Pinpoint the cell where the given text exists, returning its (X, Y) midpoint coordinate. 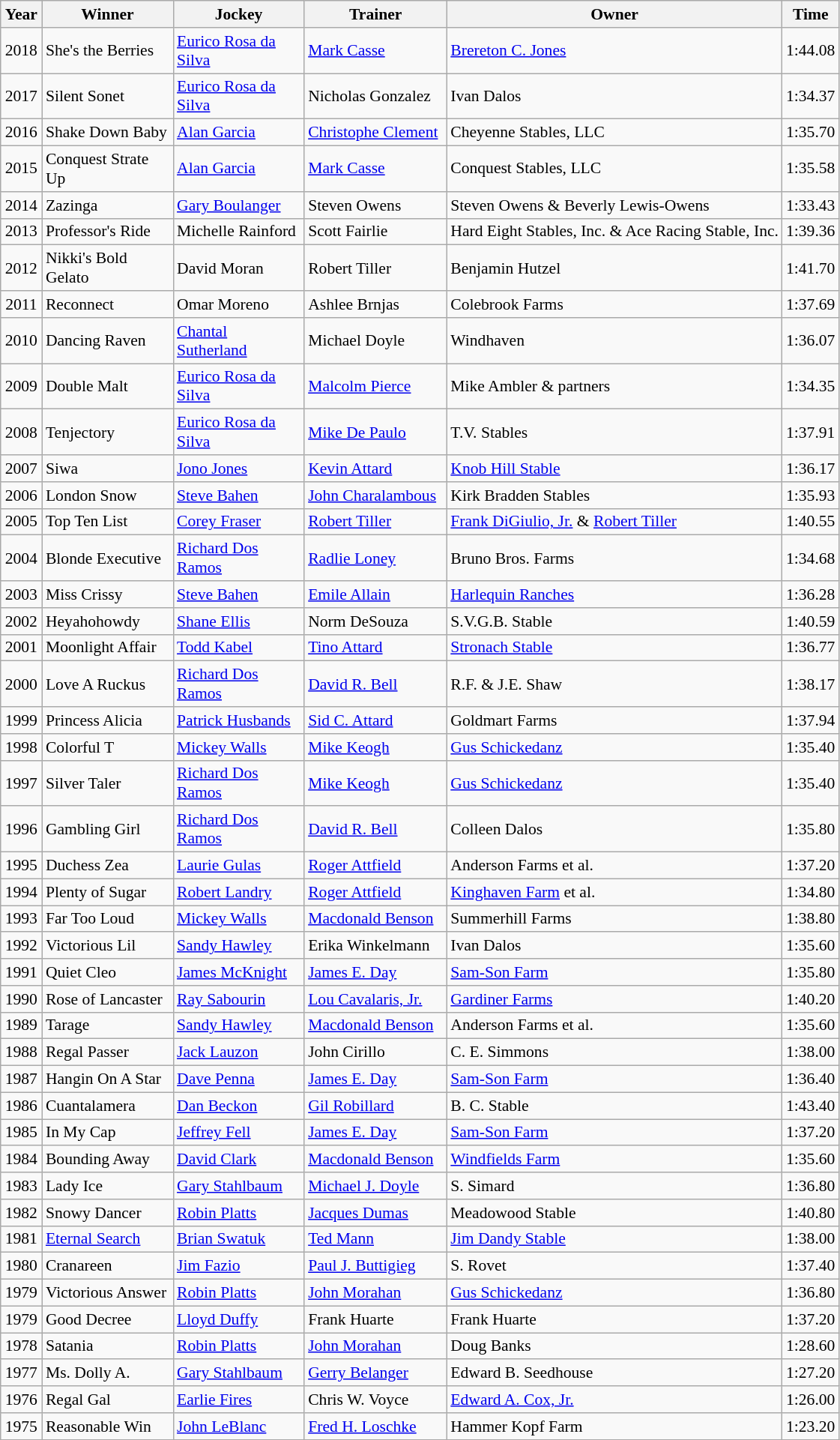
Jacques Dumas (375, 1213)
Lady Ice (108, 1186)
Rose of Lancaster (108, 999)
1990 (21, 999)
Doug Banks (614, 1346)
Reconnect (108, 304)
Radlie Loney (375, 558)
Colebrook Farms (614, 304)
1:34.80 (811, 892)
2013 (21, 232)
1994 (21, 892)
1992 (21, 946)
Ray Sabourin (238, 999)
Year (21, 14)
Earlie Fires (238, 1400)
Colorful T (108, 747)
Harlequin Ranches (614, 594)
Eternal Search (108, 1239)
Time (811, 14)
1978 (21, 1346)
1:35.58 (811, 169)
David Moran (238, 268)
2012 (21, 268)
Quiet Cleo (108, 972)
Chris W. Voyce (375, 1400)
2016 (21, 133)
Windfields Farm (614, 1160)
Emile Allain (375, 594)
1:34.37 (811, 96)
1:39.36 (811, 232)
Edward A. Cox, Jr. (614, 1400)
Zazinga (108, 205)
Jim Fazio (238, 1266)
1:36.77 (811, 648)
1981 (21, 1239)
1:36.07 (811, 340)
Blonde Executive (108, 558)
Love A Ruckus (108, 684)
John Cirillo (375, 1052)
2007 (21, 469)
Nikki's Bold Gelato (108, 268)
Laurie Gulas (238, 866)
S. Rovet (614, 1266)
Robert Landry (238, 892)
James McKnight (238, 972)
In My Cap (108, 1133)
1980 (21, 1266)
1:37.91 (811, 432)
1985 (21, 1133)
1:38.80 (811, 919)
Double Malt (108, 387)
Kevin Attard (375, 469)
1:40.55 (811, 522)
Lloyd Duffy (238, 1319)
1987 (21, 1079)
1:27.20 (811, 1373)
Conquest Stables, LLC (614, 169)
David Clark (238, 1160)
2009 (21, 387)
Michael J. Doyle (375, 1186)
2006 (21, 495)
Windhaven (614, 340)
Steven Owens (375, 205)
Heyahohowdy (108, 621)
Duchess Zea (108, 866)
1:40.20 (811, 999)
1:35.93 (811, 495)
Paul J. Buttigieg (375, 1266)
1:41.70 (811, 268)
Good Decree (108, 1319)
2011 (21, 304)
Hard Eight Stables, Inc. & Ace Racing Stable, Inc. (614, 232)
Bruno Bros. Farms (614, 558)
Cranareen (108, 1266)
Cheyenne Stables, LLC (614, 133)
Ms. Dolly A. (108, 1373)
Jim Dandy Stable (614, 1239)
2005 (21, 522)
Tarage (108, 1025)
2002 (21, 621)
Shane Ellis (238, 621)
1:28.60 (811, 1346)
2000 (21, 684)
Patrick Husbands (238, 720)
1:36.40 (811, 1079)
Todd Kabel (238, 648)
Summerhill Farms (614, 919)
Jeffrey Fell (238, 1133)
1988 (21, 1052)
Shake Down Baby (108, 133)
2003 (21, 594)
Regal Passer (108, 1052)
Snowy Dancer (108, 1213)
Silent Sonet (108, 96)
1:34.68 (811, 558)
1977 (21, 1373)
Edward B. Seedhouse (614, 1373)
Gerry Belanger (375, 1373)
Michael Doyle (375, 340)
2014 (21, 205)
Sid C. Attard (375, 720)
1996 (21, 829)
1:38.17 (811, 684)
Corey Fraser (238, 522)
1:37.69 (811, 304)
Malcolm Pierce (375, 387)
Stronach Stable (614, 648)
B. C. Stable (614, 1106)
Tino Attard (375, 648)
1989 (21, 1025)
Regal Gal (108, 1400)
1:33.43 (811, 205)
John Charalambous (375, 495)
1:37.40 (811, 1266)
Victorious Answer (108, 1293)
Siwa (108, 469)
Victorious Lil (108, 946)
Brereton C. Jones (614, 51)
Winner (108, 14)
Ted Mann (375, 1239)
1:40.59 (811, 621)
1976 (21, 1400)
Trainer (375, 14)
Michelle Rainford (238, 232)
S. Simard (614, 1186)
1975 (21, 1427)
Omar Moreno (238, 304)
Hangin On A Star (108, 1079)
Silver Taler (108, 783)
1:36.17 (811, 469)
1995 (21, 866)
1:36.28 (811, 594)
Top Ten List (108, 522)
1:26.00 (811, 1400)
R.F. & J.E. Shaw (614, 684)
Nicholas Gonzalez (375, 96)
S.V.G.B. Stable (614, 621)
Dave Penna (238, 1079)
C. E. Simmons (614, 1052)
Plenty of Sugar (108, 892)
1:34.35 (811, 387)
1:40.80 (811, 1213)
1999 (21, 720)
Kinghaven Farm et al. (614, 892)
Brian Swatuk (238, 1239)
Lou Cavalaris, Jr. (375, 999)
Hammer Kopf Farm (614, 1427)
1:35.70 (811, 133)
Christophe Clement (375, 133)
Jono Jones (238, 469)
1983 (21, 1186)
2008 (21, 432)
1993 (21, 919)
T.V. Stables (614, 432)
Benjamin Hutzel (614, 268)
Satania (108, 1346)
Cuantalamera (108, 1106)
Chantal Sutherland (238, 340)
Norm DeSouza (375, 621)
Miss Crissy (108, 594)
Fred H. Loschke (375, 1427)
Mike Ambler & partners (614, 387)
1991 (21, 972)
Kirk Bradden Stables (614, 495)
Far Too Loud (108, 919)
Professor's Ride (108, 232)
Conquest Strate Up (108, 169)
2004 (21, 558)
1986 (21, 1106)
Dan Beckon (238, 1106)
1998 (21, 747)
She's the Berries (108, 51)
Ashlee Brnjas (375, 304)
Jockey (238, 14)
1997 (21, 783)
John LeBlanc (238, 1427)
Frank DiGiulio, Jr. & Robert Tiller (614, 522)
Knob Hill Stable (614, 469)
2018 (21, 51)
Colleen Dalos (614, 829)
Tenjectory (108, 432)
1:37.94 (811, 720)
2017 (21, 96)
Moonlight Affair (108, 648)
Gambling Girl (108, 829)
Mike De Paulo (375, 432)
1982 (21, 1213)
Owner (614, 14)
Gil Robillard (375, 1106)
1:44.08 (811, 51)
Meadowood Stable (614, 1213)
2010 (21, 340)
Dancing Raven (108, 340)
Gardiner Farms (614, 999)
1984 (21, 1160)
Goldmart Farms (614, 720)
London Snow (108, 495)
Reasonable Win (108, 1427)
Erika Winkelmann (375, 946)
2001 (21, 648)
Bounding Away (108, 1160)
1:23.20 (811, 1427)
Scott Fairlie (375, 232)
Steven Owens & Beverly Lewis-Owens (614, 205)
Gary Boulanger (238, 205)
Princess Alicia (108, 720)
2015 (21, 169)
1:43.40 (811, 1106)
Jack Lauzon (238, 1052)
